Find where the given text appears and provide that cell's center as (X, Y) coordinate. 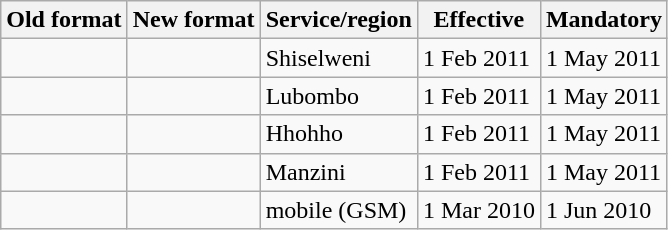
Effective (478, 20)
Manzini (338, 172)
New format (194, 20)
Mandatory (604, 20)
mobile (GSM) (338, 210)
Shiselweni (338, 58)
Old format (64, 20)
1 Jun 2010 (604, 210)
Hhohho (338, 134)
Service/region (338, 20)
1 Mar 2010 (478, 210)
Lubombo (338, 96)
